Determine the [x, y] coordinate at the center of the cell enclosing the given text.  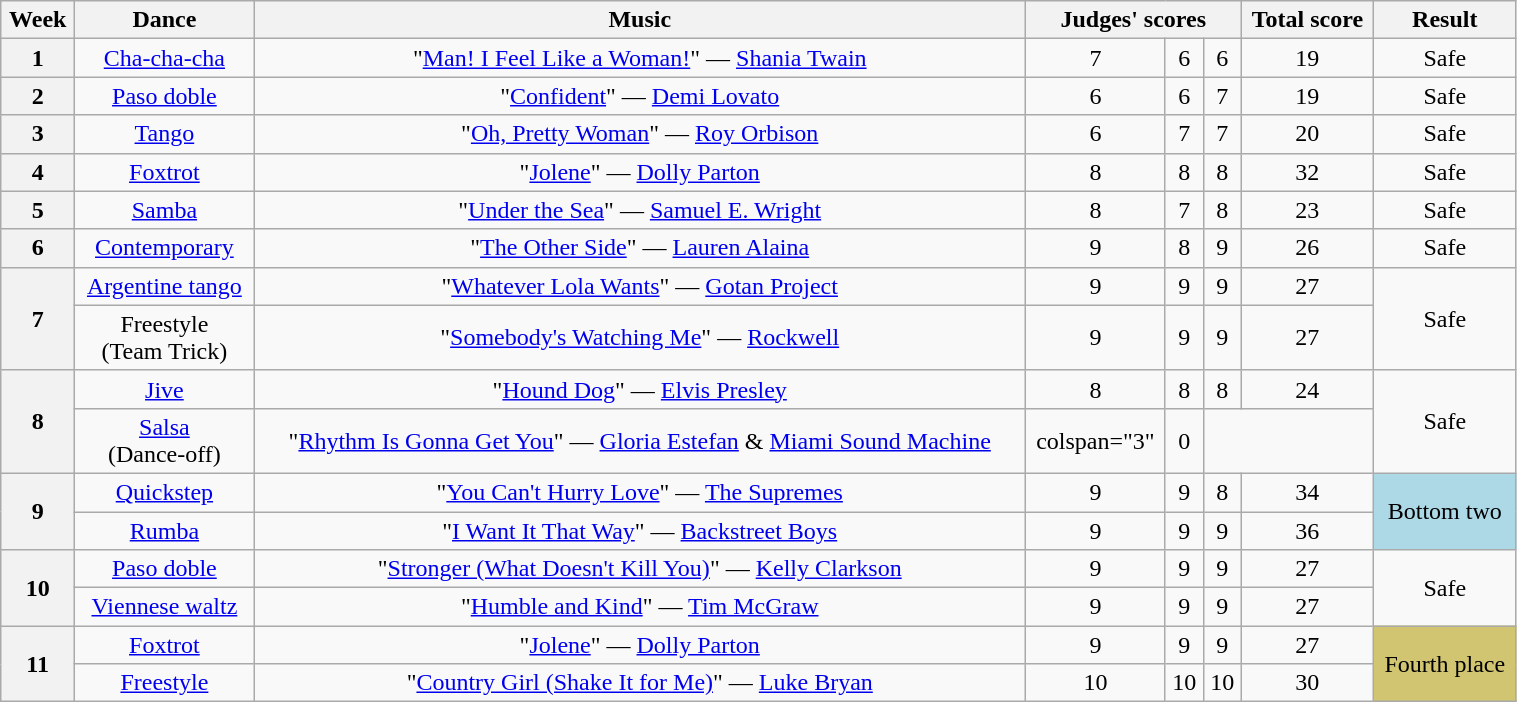
36 [1307, 531]
"I Want It That Way" — Backstreet Boys [640, 531]
Result [1445, 20]
23 [1307, 210]
"Stronger (What Doesn't Kill You)" — Kelly Clarkson [640, 569]
11 [38, 664]
colspan="3" [1095, 440]
"Confident" — Demi Lovato [640, 96]
"Whatever Lola Wants" — Gotan Project [640, 286]
"Oh, Pretty Woman" — Roy Orbison [640, 134]
"Country Girl (Shake It for Me)" — Luke Bryan [640, 683]
Judges' scores [1133, 20]
Cha-cha-cha [164, 58]
Samba [164, 210]
4 [38, 172]
Fourth place [1445, 664]
1 [38, 58]
30 [1307, 683]
Freestyle [164, 683]
26 [1307, 248]
2 [38, 96]
"Humble and Kind" — Tim McGraw [640, 607]
Tango [164, 134]
"You Can't Hurry Love" — The Supremes [640, 492]
Week [38, 20]
"The Other Side" — Lauren Alaina [640, 248]
5 [38, 210]
"Under the Sea" — Samuel E. Wright [640, 210]
"Man! I Feel Like a Woman!" — Shania Twain [640, 58]
Freestyle(Team Trick) [164, 338]
Total score [1307, 20]
"Somebody's Watching Me" — Rockwell [640, 338]
Argentine tango [164, 286]
34 [1307, 492]
3 [38, 134]
32 [1307, 172]
Contemporary [164, 248]
24 [1307, 389]
Rumba [164, 531]
Salsa(Dance-off) [164, 440]
0 [1184, 440]
Bottom two [1445, 511]
"Hound Dog" — Elvis Presley [640, 389]
Viennese waltz [164, 607]
Music [640, 20]
Dance [164, 20]
20 [1307, 134]
Jive [164, 389]
Quickstep [164, 492]
"Rhythm Is Gonna Get You" — Gloria Estefan & Miami Sound Machine [640, 440]
